For the text-containing cell, return its midpoint in (X, Y) coordinate format. 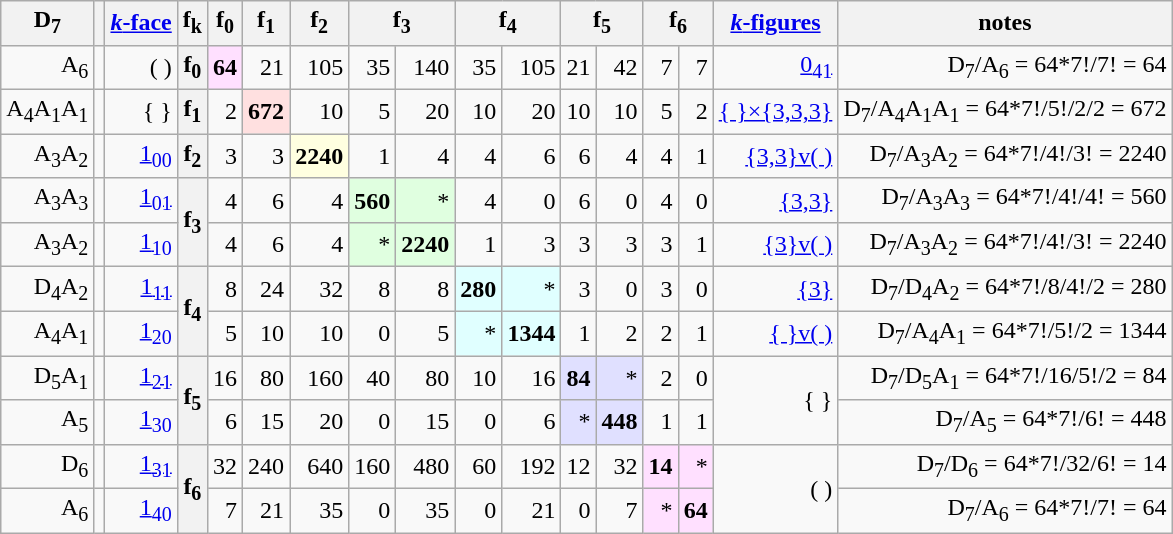
130 (141, 422)
110 (141, 244)
24 (266, 289)
D6 (48, 466)
40 (372, 378)
{ }v( ) (776, 333)
k-figures (776, 23)
fk (192, 23)
480 (426, 466)
121 (141, 378)
120 (141, 333)
100 (141, 156)
640 (320, 466)
notes (1005, 23)
D7/D4A2 = 64*7!/8/4!/2 = 280 (1005, 289)
1344 (532, 333)
672 (266, 111)
D7/D5A1 = 64*7!/16/5!/2 = 84 (1005, 378)
{3}v( ) (776, 244)
448 (620, 422)
42 (620, 67)
240 (266, 466)
192 (532, 466)
{3} (776, 289)
131 (141, 466)
14 (660, 466)
280 (478, 289)
D4A2 (48, 289)
{3,3}v( ) (776, 156)
A3A3 (48, 200)
560 (372, 200)
D7/A5 = 64*7!/6! = 448 (1005, 422)
A5 (48, 422)
84 (578, 378)
{ }×{3,3,3} (776, 111)
D7/D6 = 64*7!/32/6! = 14 (1005, 466)
k-face (141, 23)
D5A1 (48, 378)
D7/A4A1 = 64*7!/5!/2 = 1344 (1005, 333)
101 (141, 200)
A4A1A1 (48, 111)
D7 (48, 23)
60 (478, 466)
{3,3} (776, 200)
041 (776, 67)
D7/A4A1A1 = 64*7!/5!/2/2 = 672 (1005, 111)
111 (141, 289)
D7/A3A3 = 64*7!/4!/4! = 560 (1005, 200)
12 (578, 466)
A4A1 (48, 333)
